Return [x, y] of the center of cell containing provided text 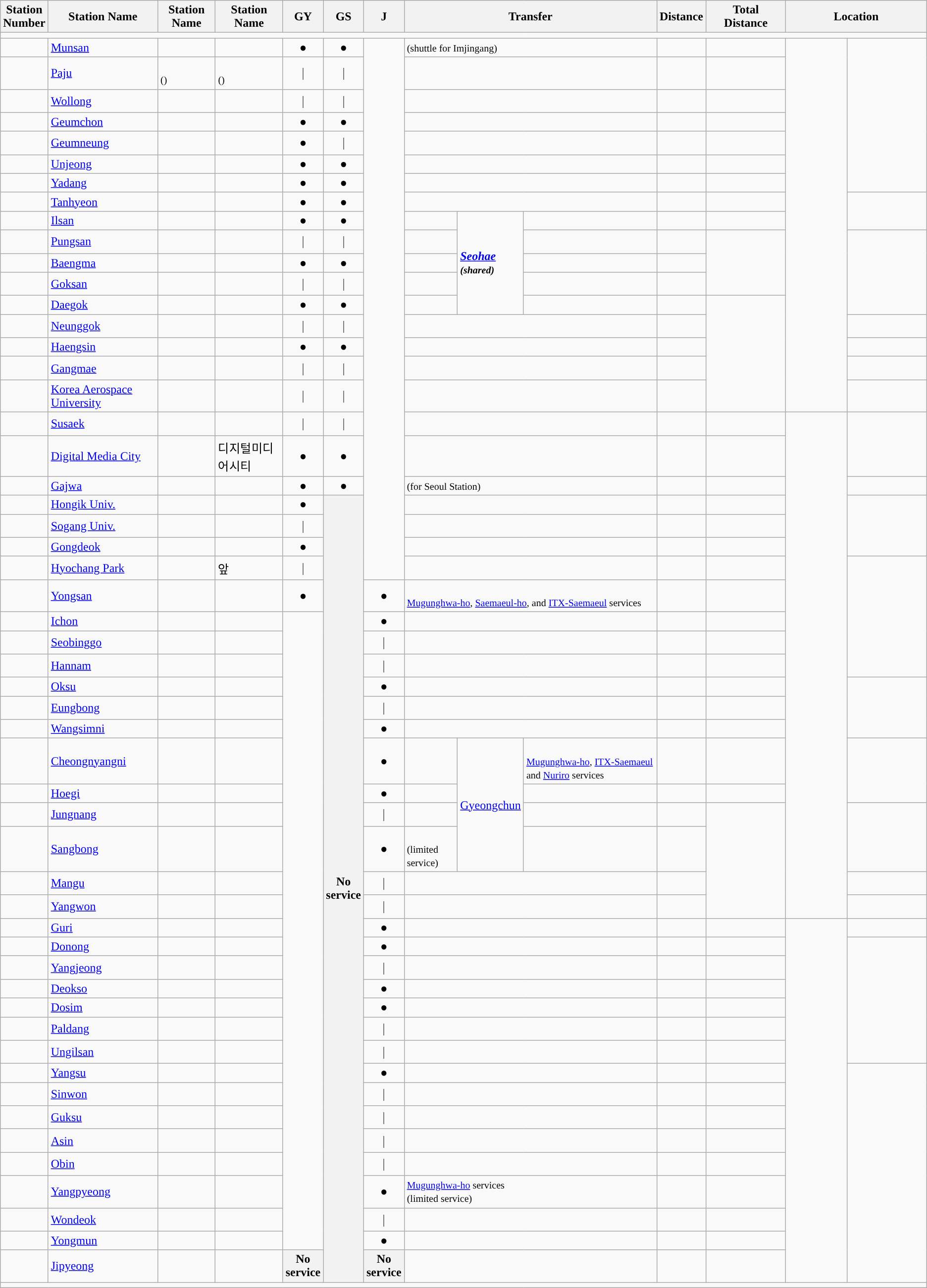
(for Seoul Station) [530, 486]
Wangsimni [103, 729]
Sangbong [103, 849]
Guri [103, 927]
Mugunghwa-ho services (limited service) [530, 1191]
Seohae(shared) [491, 262]
Digital Media City [103, 456]
디지털미디어시티 [249, 456]
Eungbong [103, 708]
Tanhyeon [103, 202]
Unjeong [103, 164]
Dosim [103, 1007]
Ungilsan [103, 1052]
Paldang [103, 1029]
Pungsan [103, 242]
Seobinggo [103, 643]
Korea Aerospace University [103, 396]
Munsan [103, 48]
앞 [249, 567]
Yongsan [103, 595]
GS [344, 17]
Gangmae [103, 368]
Baengma [103, 263]
Susaek [103, 424]
Asin [103, 1141]
Location [857, 17]
Mugunghwa-ho, ITX-Saemaeul and Nuriro services [590, 761]
Deokso [103, 988]
Yongmun [103, 1240]
Hoegi [103, 793]
Yangjeong [103, 968]
Wollong [103, 101]
J [384, 17]
Transfer [530, 17]
Haengsin [103, 347]
Goksan [103, 284]
Yadang [103, 183]
Gongdeok [103, 547]
Geumneung [103, 143]
Daegok [103, 305]
Jungnang [103, 814]
Mugunghwa-ho, Saemaeul-ho, and ITX-Saemaeul services [530, 595]
StationNumber [24, 17]
Jipyeong [103, 1266]
Neunggok [103, 326]
Hannam [103, 666]
(shuttle for Imjingang) [530, 48]
TotalDistance [746, 17]
Gyeongchun [491, 805]
Wondeok [103, 1219]
Paju [103, 73]
Yangwon [103, 906]
(limited service) [431, 849]
Ichon [103, 621]
Yangpyeong [103, 1191]
Gajwa [103, 486]
Mangu [103, 883]
Ilsan [103, 220]
Donong [103, 946]
Obin [103, 1164]
GY [303, 17]
Guksu [103, 1117]
Sinwon [103, 1094]
Cheongnyangni [103, 761]
Hyochang Park [103, 567]
Distance [681, 17]
Hongik Univ. [103, 505]
Oksu [103, 687]
Geumchon [103, 122]
Sogang Univ. [103, 526]
Yangsu [103, 1073]
